Pinpoint the cell where the given text exists, returning its [x, y] midpoint coordinate. 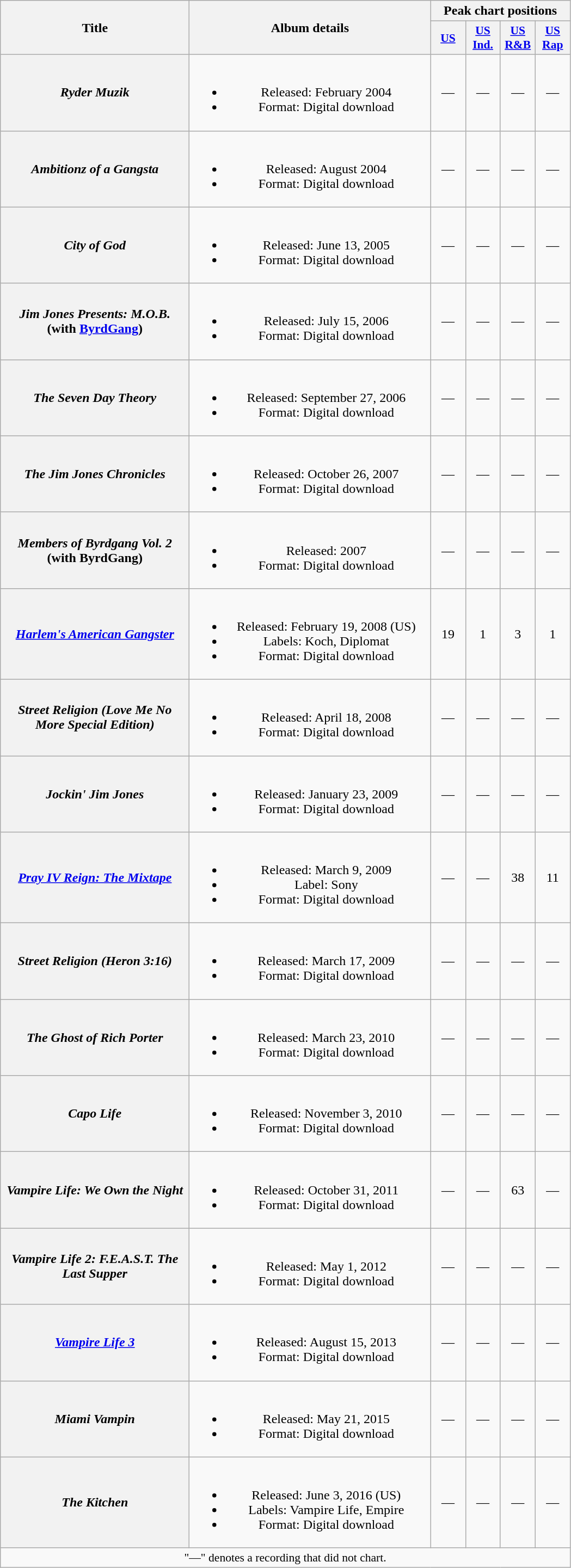
Members of Byrdgang Vol. 2(with ByrdGang) [95, 550]
US [448, 38]
38 [518, 878]
Released: June 13, 2005Format: Digital download [310, 245]
Jockin' Jim Jones [95, 794]
Released: 2007Format: Digital download [310, 550]
The Ghost of Rich Porter [95, 1038]
Released: July 15, 2006Format: Digital download [310, 321]
USRap [552, 38]
Released: February 19, 2008 (US)Labels: Koch, DiplomatFormat: Digital download [310, 634]
Street Religion (Heron 3:16) [95, 961]
Ryder Muzik [95, 93]
Vampire Life: We Own the Night [95, 1190]
Jim Jones Presents: M.O.B.(with ByrdGang) [95, 321]
Released: October 31, 2011Format: Digital download [310, 1190]
Released: June 3, 2016 (US)Labels: Vampire Life, EmpireFormat: Digital download [310, 1502]
Miami Vampin [95, 1419]
Released: August 2004Format: Digital download [310, 169]
Harlem's American Gangster [95, 634]
USR&B [518, 38]
The Kitchen [95, 1502]
Released: March 17, 2009Format: Digital download [310, 961]
Released: January 23, 2009Format: Digital download [310, 794]
Released: February 2004Format: Digital download [310, 93]
63 [518, 1190]
11 [552, 878]
Ambitionz of a Gangsta [95, 169]
Released: March 9, 2009Label: SonyFormat: Digital download [310, 878]
Released: March 23, 2010Format: Digital download [310, 1038]
Peak chart positions [500, 11]
City of God [95, 245]
The Seven Day Theory [95, 398]
Released: May 21, 2015Format: Digital download [310, 1419]
Vampire Life 3 [95, 1343]
The Jim Jones Chronicles [95, 474]
Album details [310, 27]
19 [448, 634]
Capo Life [95, 1114]
Released: August 15, 2013Format: Digital download [310, 1343]
Title [95, 27]
Released: September 27, 2006Format: Digital download [310, 398]
Released: November 3, 2010Format: Digital download [310, 1114]
Street Religion (Love Me No More Special Edition) [95, 717]
USInd. [483, 38]
Released: October 26, 2007Format: Digital download [310, 474]
Released: May 1, 2012Format: Digital download [310, 1266]
Vampire Life 2: F.E.A.S.T. The Last Supper [95, 1266]
Pray IV Reign: The Mixtape [95, 878]
Released: April 18, 2008Format: Digital download [310, 717]
"—" denotes a recording that did not chart. [285, 1558]
3 [518, 634]
